Provide the (X, Y) coordinate of the cell's center where the given text is located.  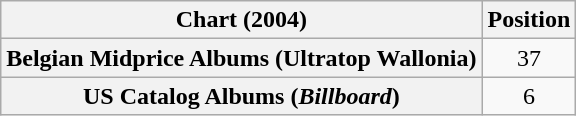
US Catalog Albums (Billboard) (242, 96)
37 (529, 58)
Position (529, 20)
6 (529, 96)
Belgian Midprice Albums (Ultratop Wallonia) (242, 58)
Chart (2004) (242, 20)
